Output the [x, y] coordinate of the center of the cell containing the given text.  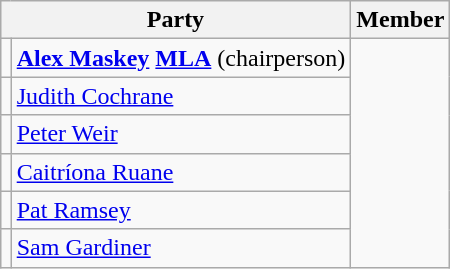
Caitríona Ruane [181, 172]
Sam Gardiner [181, 248]
Judith Cochrane [181, 96]
Member [400, 20]
Alex Maskey MLA (chairperson) [181, 58]
Pat Ramsey [181, 210]
Peter Weir [181, 134]
Party [176, 20]
